Locate the cell with the specified text and output its [x, y] center coordinate. 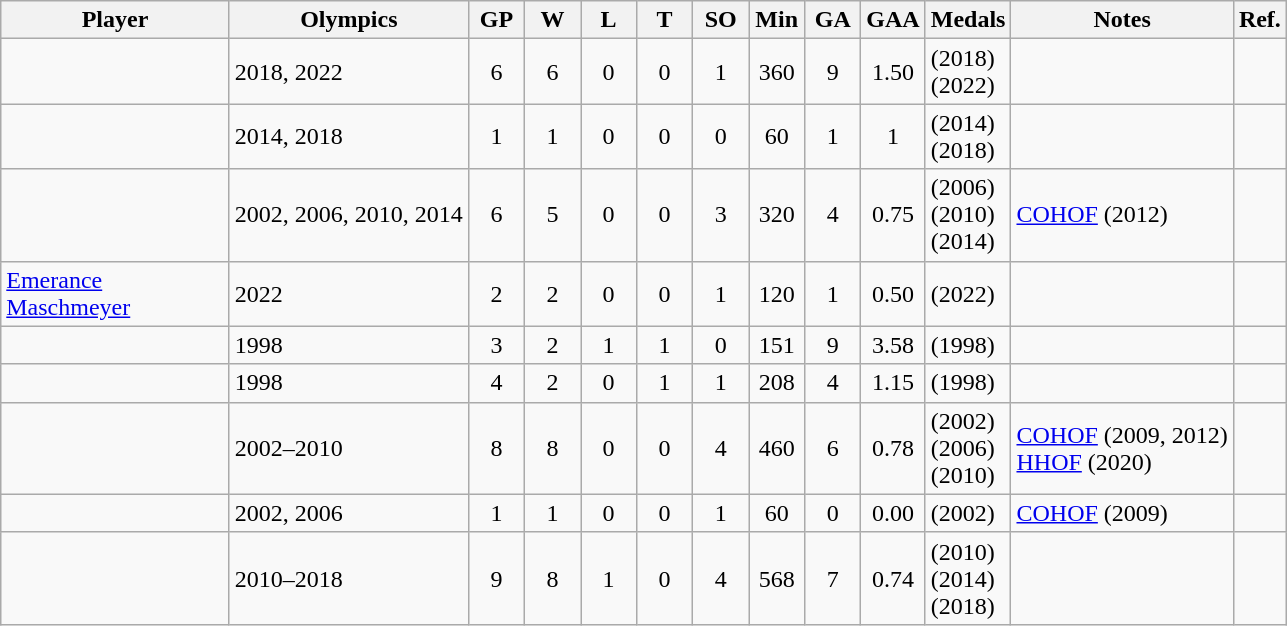
120 [777, 294]
Medals [968, 20]
Player [116, 20]
0.00 [893, 513]
COHOF (2009) [1122, 513]
(2006) (2010) (2014) [968, 215]
5 [552, 215]
SO [721, 20]
GAA [893, 20]
2002, 2006 [348, 513]
2002, 2006, 2010, 2014 [348, 215]
0.50 [893, 294]
360 [777, 72]
3.58 [893, 345]
(2022) [968, 294]
7 [833, 578]
2002–2010 [348, 448]
460 [777, 448]
1.50 [893, 72]
208 [777, 383]
GA [833, 20]
0.78 [893, 448]
T [665, 20]
COHOF (2012) [1122, 215]
2022 [348, 294]
(2018) (2022) [968, 72]
2014, 2018 [348, 136]
Emerance Maschmeyer [116, 294]
(2002) [968, 513]
(2014) (2018) [968, 136]
151 [777, 345]
0.74 [893, 578]
(2010) (2014) (2018) [968, 578]
L [608, 20]
568 [777, 578]
2018, 2022 [348, 72]
Min [777, 20]
GP [496, 20]
1.15 [893, 383]
W [552, 20]
Ref. [1260, 20]
Olympics [348, 20]
(2002) (2006) (2010) [968, 448]
320 [777, 215]
COHOF (2009, 2012)HHOF (2020) [1122, 448]
Notes [1122, 20]
2010–2018 [348, 578]
0.75 [893, 215]
